Determine the [X, Y] coordinate at the center of the cell enclosing the given text.  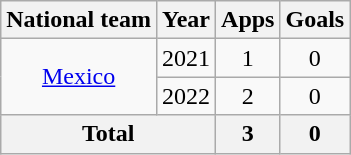
3 [248, 134]
Total [108, 134]
Goals [315, 20]
Mexico [79, 77]
2022 [186, 96]
1 [248, 58]
National team [79, 20]
Apps [248, 20]
2 [248, 96]
2021 [186, 58]
Year [186, 20]
